Identify which cell holds the provided text, then report its (X, Y) central coordinate. 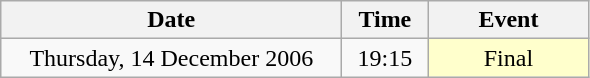
Event (508, 20)
Date (172, 20)
Time (385, 20)
19:15 (385, 58)
Final (508, 58)
Thursday, 14 December 2006 (172, 58)
